Identify which cell holds the provided text, then report its [X, Y] central coordinate. 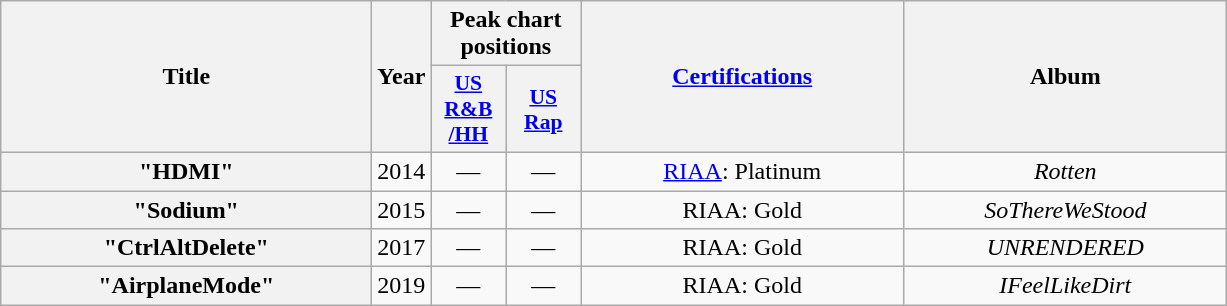
Title [186, 77]
UNRENDERED [1066, 248]
2015 [402, 209]
USR&B/HH [468, 110]
"CtrlAltDelete" [186, 248]
SoThereWeStood [1066, 209]
2019 [402, 286]
Year [402, 77]
USRap [544, 110]
Album [1066, 77]
Certifications [742, 77]
2014 [402, 171]
"HDMI" [186, 171]
2017 [402, 248]
"Sodium" [186, 209]
"AirplaneMode" [186, 286]
RIAA: Platinum [742, 171]
IFeelLikeDirt [1066, 286]
Peak chart positions [506, 34]
Rotten [1066, 171]
